Pinpoint the cell where the given text exists, returning its (X, Y) midpoint coordinate. 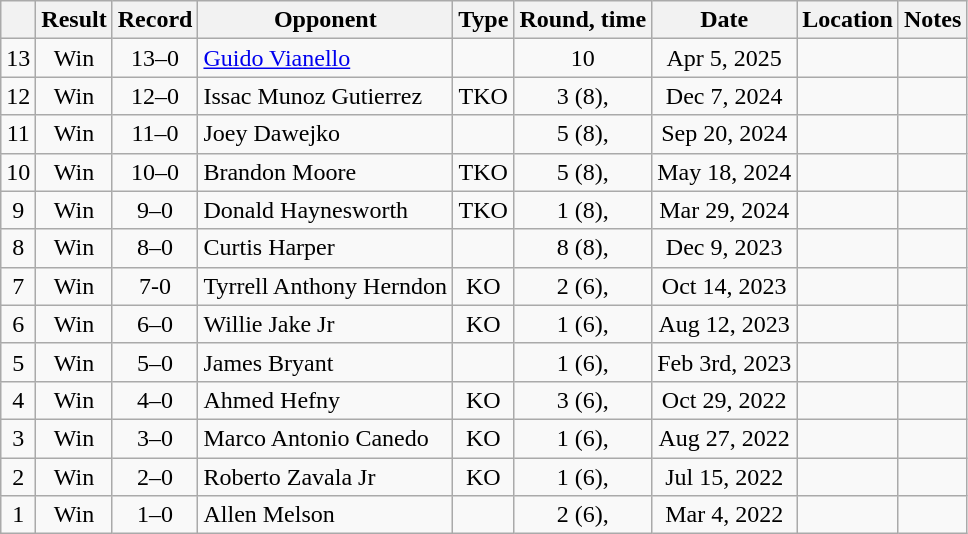
12 (18, 96)
7 (18, 286)
10–0 (155, 172)
4 (18, 400)
Result (74, 20)
Apr 5, 2025 (724, 58)
Joey Dawejko (326, 134)
1 (8), (583, 210)
Roberto Zavala Jr (326, 477)
4–0 (155, 400)
8 (8), (583, 248)
3 (8), (583, 96)
6–0 (155, 324)
8–0 (155, 248)
2 (18, 477)
7-0 (155, 286)
8 (18, 248)
May 18, 2024 (724, 172)
Aug 27, 2022 (724, 438)
1 (18, 515)
Donald Haynesworth (326, 210)
12–0 (155, 96)
Oct 14, 2023 (724, 286)
Location (848, 20)
Aug 12, 2023 (724, 324)
Tyrrell Anthony Herndon (326, 286)
Brandon Moore (326, 172)
Dec 9, 2023 (724, 248)
13–0 (155, 58)
Willie Jake Jr (326, 324)
Feb 3rd, 2023 (724, 362)
Type (484, 20)
Guido Vianello (326, 58)
13 (18, 58)
James Bryant (326, 362)
3 (18, 438)
Issac Munoz Gutierrez (326, 96)
Jul 15, 2022 (724, 477)
Opponent (326, 20)
11 (18, 134)
3 (6), (583, 400)
2–0 (155, 477)
Mar 29, 2024 (724, 210)
Round, time (583, 20)
Mar 4, 2022 (724, 515)
5 (18, 362)
11–0 (155, 134)
Ahmed Hefny (326, 400)
Date (724, 20)
Dec 7, 2024 (724, 96)
9 (18, 210)
Sep 20, 2024 (724, 134)
Record (155, 20)
Curtis Harper (326, 248)
9–0 (155, 210)
1–0 (155, 515)
5–0 (155, 362)
3–0 (155, 438)
Marco Antonio Canedo (326, 438)
Oct 29, 2022 (724, 400)
Allen Melson (326, 515)
Notes (932, 20)
6 (18, 324)
